Capture the cell that displays the provided text and extract its (x, y) central coordinate. 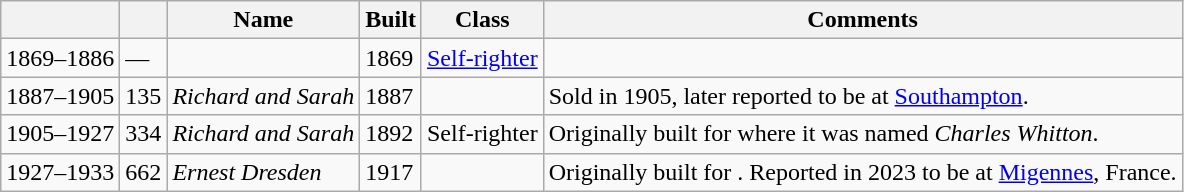
1869–1886 (60, 58)
334 (144, 134)
Ernest Dresden (264, 172)
— (144, 58)
1917 (391, 172)
Originally built for . Reported in 2023 to be at Migennes, France. (862, 172)
1887 (391, 96)
Comments (862, 20)
1927–1933 (60, 172)
1887–1905 (60, 96)
Class (482, 20)
Name (264, 20)
135 (144, 96)
Originally built for where it was named Charles Whitton. (862, 134)
1905–1927 (60, 134)
1892 (391, 134)
Sold in 1905, later reported to be at Southampton. (862, 96)
Built (391, 20)
662 (144, 172)
1869 (391, 58)
